Capture the cell that displays the provided text and extract its [X, Y] central coordinate. 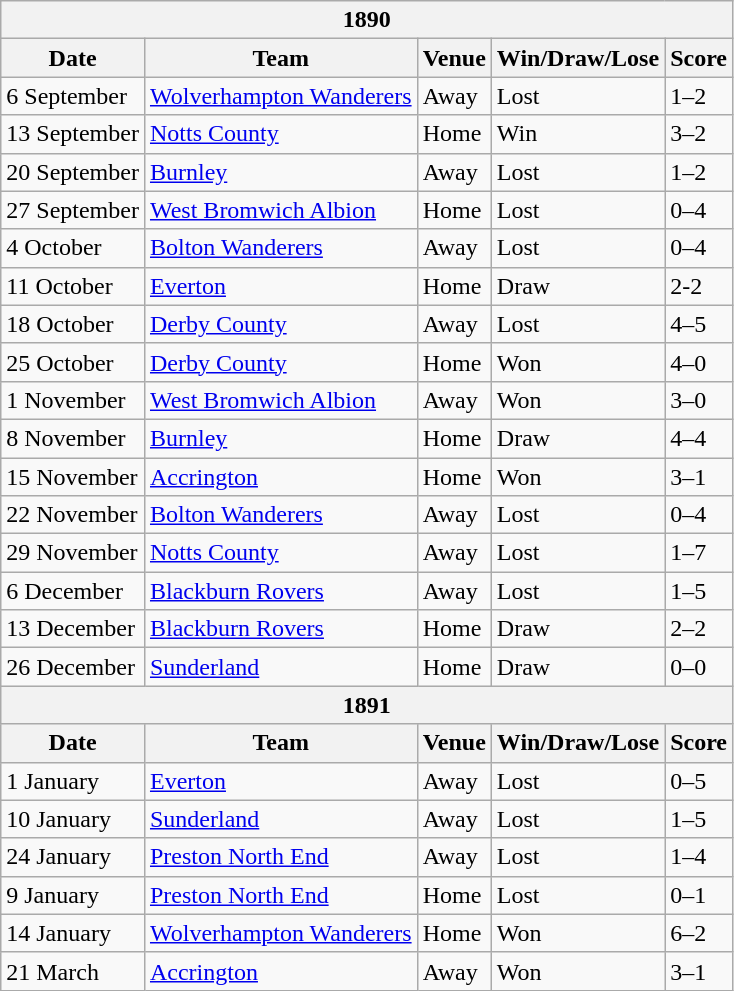
6–2 [699, 933]
29 November [73, 553]
1890 [367, 20]
2–2 [699, 629]
1 November [73, 400]
3–2 [699, 134]
14 January [73, 933]
0–1 [699, 895]
15 November [73, 477]
21 March [73, 971]
25 October [73, 362]
20 September [73, 172]
4–4 [699, 438]
11 October [73, 286]
4 October [73, 248]
1 January [73, 781]
9 January [73, 895]
8 November [73, 438]
6 September [73, 96]
1–4 [699, 857]
3–0 [699, 400]
Win [578, 134]
1891 [367, 705]
10 January [73, 819]
2-2 [699, 286]
26 December [73, 667]
18 October [73, 324]
0–5 [699, 781]
13 December [73, 629]
1–7 [699, 553]
13 September [73, 134]
27 September [73, 210]
0–0 [699, 667]
22 November [73, 515]
24 January [73, 857]
4–5 [699, 324]
6 December [73, 591]
4–0 [699, 362]
